Pinpoint the cell where the given text exists, returning its [x, y] midpoint coordinate. 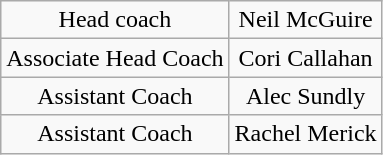
Rachel Merick [306, 134]
Alec Sundly [306, 96]
Cori Callahan [306, 58]
Neil McGuire [306, 20]
Head coach [115, 20]
Associate Head Coach [115, 58]
